Provide the [X, Y] coordinate of the cell's center where the given text is located.  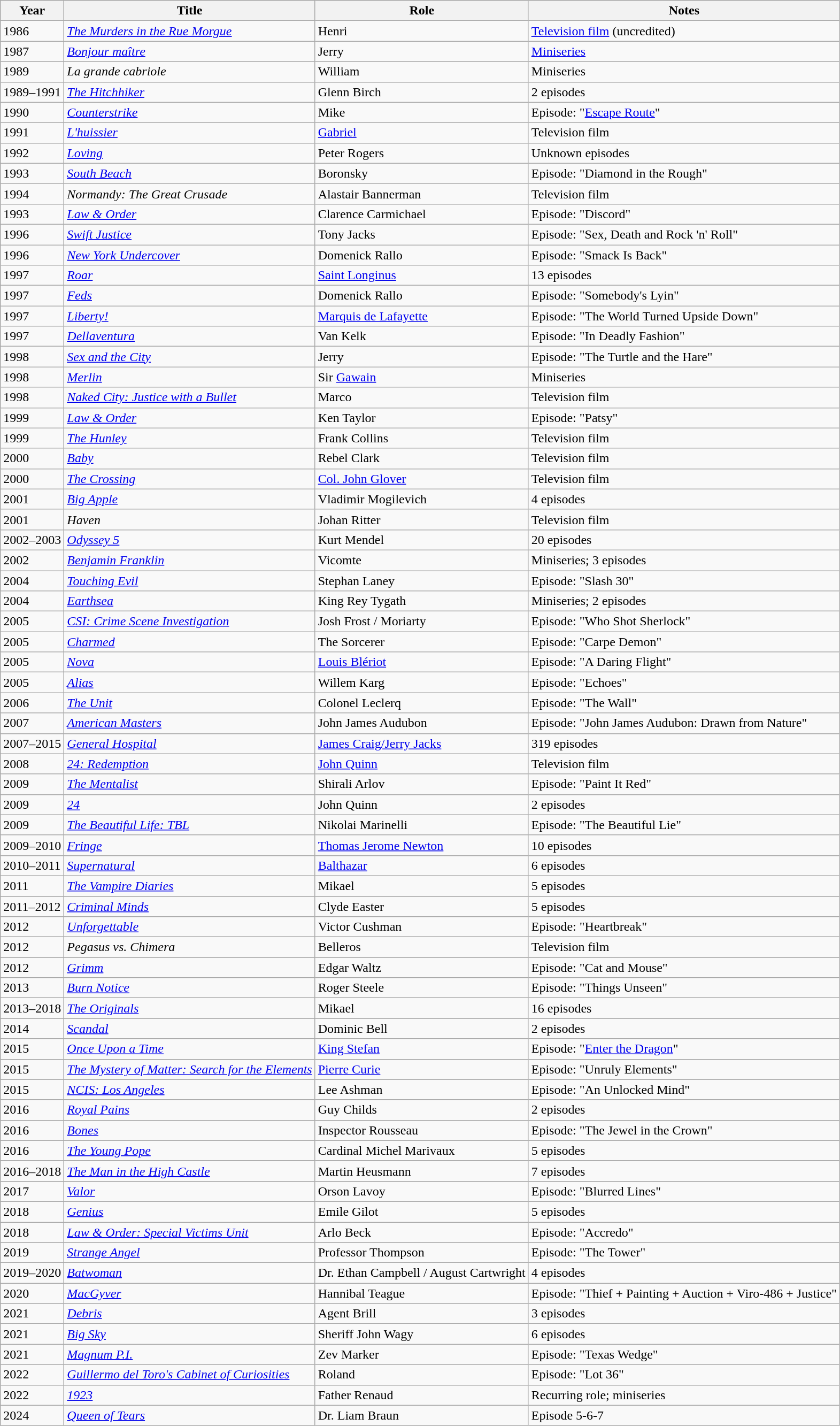
Episode: "In Deadly Fashion" [684, 336]
Recurring role; miniseries [684, 1395]
Episode: "Diamond in the Rough" [684, 173]
MacGyver [189, 1293]
Earthsea [189, 601]
Counterstrike [189, 112]
Episode: "Somebody's Lyin" [684, 296]
2009–2010 [32, 845]
2013 [32, 988]
13 episodes [684, 275]
Episode: "A Daring Flight" [684, 662]
Episode: "Thief + Painting + Auction + Viro-486 + Justice" [684, 1293]
Victor Cushman [421, 927]
Notes [684, 11]
1986 [32, 31]
Sheriff John Wagy [421, 1334]
Episode: "Lot 36" [684, 1375]
319 episodes [684, 743]
Episode: "Patsy" [684, 418]
Martin Heusmann [421, 1171]
Fringe [189, 845]
American Masters [189, 723]
Big Sky [189, 1334]
Television film (uncredited) [684, 31]
The Unit [189, 703]
The Vampire Diaries [189, 886]
Miniseries; 3 episodes [684, 560]
Episode: "The Tower" [684, 1253]
La grande cabriole [189, 72]
Boronsky [421, 173]
Edgar Waltz [421, 968]
Agent Brill [421, 1314]
Normandy: The Great Crusade [189, 194]
Inspector Rousseau [421, 1130]
Law & Order: Special Victims Unit [189, 1232]
Colonel Leclerq [421, 703]
1987 [32, 51]
The Crossing [189, 479]
Haven [189, 519]
Roar [189, 275]
Episode: "Blurred Lines" [684, 1191]
Unforgettable [189, 927]
Big Apple [189, 499]
New York Undercover [189, 255]
2006 [32, 703]
Feds [189, 296]
2011 [32, 886]
Merlin [189, 377]
Willem Karg [421, 683]
The Mystery of Matter: Search for the Elements [189, 1069]
Arlo Beck [421, 1232]
Once Upon a Time [189, 1049]
Hannibal Teague [421, 1293]
Dominic Bell [421, 1029]
Shirali Arlov [421, 784]
Josh Frost / Moriarty [421, 622]
3 episodes [684, 1314]
2011–2012 [32, 907]
Episode: "Paint It Red" [684, 784]
Episode: "Escape Route" [684, 112]
Episode: "Heartbreak" [684, 927]
1990 [32, 112]
Mike [421, 112]
Episode: "Accredo" [684, 1232]
Episode: "Cat and Mouse" [684, 968]
1992 [32, 153]
Year [32, 11]
Episode: "Smack Is Back" [684, 255]
NCIS: Los Angeles [189, 1090]
Guillermo del Toro's Cabinet of Curiosities [189, 1375]
Benjamin Franklin [189, 560]
Queen of Tears [189, 1415]
General Hospital [189, 743]
Episode: "Texas Wedge" [684, 1354]
Episode: "Enter the Dragon" [684, 1049]
Belleros [421, 947]
The Young Pope [189, 1151]
Kurt Mendel [421, 540]
24: Redemption [189, 764]
The Beautiful Life: TBL [189, 825]
2014 [32, 1029]
Orson Lavoy [421, 1191]
Episode: "Carpe Demon" [684, 642]
Magnum P.I. [189, 1354]
Professor Thompson [421, 1253]
Marco [421, 397]
William [421, 72]
Henri [421, 31]
1923 [189, 1395]
Supernatural [189, 865]
Col. John Glover [421, 479]
Episode: "The Wall" [684, 703]
Alias [189, 683]
1989 [32, 72]
Valor [189, 1191]
Stephan Laney [421, 580]
Thomas Jerome Newton [421, 845]
24 [189, 804]
1989–1991 [32, 92]
Emile Gilot [421, 1212]
Liberty! [189, 316]
Pegasus vs. Chimera [189, 947]
Title [189, 11]
2019–2020 [32, 1273]
Criminal Minds [189, 907]
Dr. Ethan Campbell / August Cartwright [421, 1273]
Tony Jacks [421, 234]
James Craig/Jerry Jacks [421, 743]
20 episodes [684, 540]
Rebel Clark [421, 458]
2010–2011 [32, 865]
Burn Notice [189, 988]
Peter Rogers [421, 153]
Roger Steele [421, 988]
16 episodes [684, 1008]
2016–2018 [32, 1171]
Strange Angel [189, 1253]
Clarence Carmichael [421, 214]
1994 [32, 194]
The Mentalist [189, 784]
The Hitchhiker [189, 92]
Royal Pains [189, 1110]
Episode: "The Beautiful Lie" [684, 825]
Dr. Liam Braun [421, 1415]
Debris [189, 1314]
Roland [421, 1375]
Loving [189, 153]
The Originals [189, 1008]
Balthazar [421, 865]
Grimm [189, 968]
Charmed [189, 642]
2020 [32, 1293]
Episode: "Discord" [684, 214]
Genius [189, 1212]
Episode: "Slash 30" [684, 580]
2007 [32, 723]
South Beach [189, 173]
L'huissier [189, 133]
2017 [32, 1191]
Sex and the City [189, 357]
Louis Blériot [421, 662]
10 episodes [684, 845]
Lee Ashman [421, 1090]
Episode: "Sex, Death and Rock 'n' Roll" [684, 234]
Vicomte [421, 560]
Van Kelk [421, 336]
Naked City: Justice with a Bullet [189, 397]
Odyssey 5 [189, 540]
Role [421, 11]
Unknown episodes [684, 153]
Baby [189, 458]
Episode: "The Turtle and the Hare" [684, 357]
Saint Longinus [421, 275]
Gabriel [421, 133]
The Man in the High Castle [189, 1171]
Dellaventura [189, 336]
Sir Gawain [421, 377]
Ken Taylor [421, 418]
Episode: "The Jewel in the Crown" [684, 1130]
Episode 5-6-7 [684, 1415]
Bonjour maître [189, 51]
Cardinal Michel Marivaux [421, 1151]
Father Renaud [421, 1395]
2008 [32, 764]
The Sorcerer [421, 642]
Episode: "Echoes" [684, 683]
Vladimir Mogilevich [421, 499]
2007–2015 [32, 743]
Frank Collins [421, 438]
The Hunley [189, 438]
Episode: "Unruly Elements" [684, 1069]
Guy Childs [421, 1110]
Episode: "An Unlocked Mind" [684, 1090]
King Rey Tygath [421, 601]
Batwoman [189, 1273]
Swift Justice [189, 234]
Alastair Bannerman [421, 194]
2024 [32, 1415]
John James Audubon [421, 723]
Episode: "Things Unseen" [684, 988]
2002–2003 [32, 540]
2002 [32, 560]
Touching Evil [189, 580]
Nova [189, 662]
King Stefan [421, 1049]
Episode: "The World Turned Upside Down" [684, 316]
7 episodes [684, 1171]
Clyde Easter [421, 907]
Episode: "Who Shot Sherlock" [684, 622]
Bones [189, 1130]
CSI: Crime Scene Investigation [189, 622]
Glenn Birch [421, 92]
2019 [32, 1253]
The Murders in the Rue Morgue [189, 31]
Pierre Curie [421, 1069]
2013–2018 [32, 1008]
Scandal [189, 1029]
Miniseries; 2 episodes [684, 601]
Zev Marker [421, 1354]
Marquis de Lafayette [421, 316]
Johan Ritter [421, 519]
Nikolai Marinelli [421, 825]
1991 [32, 133]
Episode: "John James Audubon: Drawn from Nature" [684, 723]
